Scan for the cell matching the given text and deliver its (x, y) coordinate at center. 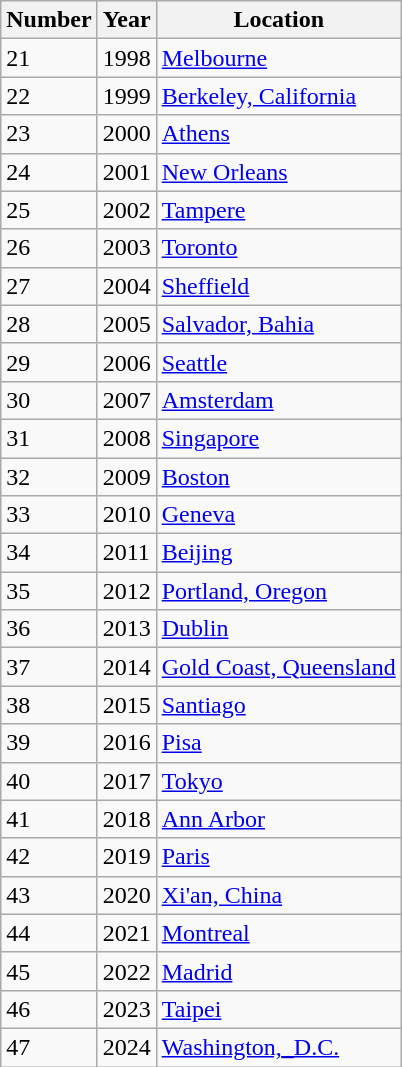
46 (49, 1009)
41 (49, 819)
Taipei (278, 1009)
38 (49, 705)
Year (126, 20)
2019 (126, 857)
2000 (126, 134)
2016 (126, 743)
25 (49, 210)
New Orleans (278, 172)
37 (49, 667)
42 (49, 857)
47 (49, 1047)
21 (49, 58)
2017 (126, 781)
Toronto (278, 248)
2004 (126, 286)
2013 (126, 629)
2007 (126, 400)
35 (49, 591)
Seattle (278, 362)
Melbourne (278, 58)
Salvador, Bahia (278, 324)
44 (49, 933)
40 (49, 781)
2009 (126, 477)
28 (49, 324)
Tokyo (278, 781)
Xi'an, China (278, 895)
2012 (126, 591)
2018 (126, 819)
Beijing (278, 553)
2002 (126, 210)
2024 (126, 1047)
2010 (126, 515)
Santiago (278, 705)
33 (49, 515)
2001 (126, 172)
23 (49, 134)
Location (278, 20)
Singapore (278, 438)
39 (49, 743)
2020 (126, 895)
Gold Coast, Queensland (278, 667)
Berkeley, California (278, 96)
31 (49, 438)
43 (49, 895)
Pisa (278, 743)
22 (49, 96)
Amsterdam (278, 400)
36 (49, 629)
32 (49, 477)
29 (49, 362)
Sheffield (278, 286)
2022 (126, 971)
45 (49, 971)
30 (49, 400)
Boston (278, 477)
26 (49, 248)
Paris (278, 857)
27 (49, 286)
2005 (126, 324)
Geneva (278, 515)
1999 (126, 96)
Tampere (278, 210)
2011 (126, 553)
34 (49, 553)
Washington,_D.C. (278, 1047)
Athens (278, 134)
Dublin (278, 629)
2023 (126, 1009)
Montreal (278, 933)
2021 (126, 933)
2006 (126, 362)
2014 (126, 667)
Portland, Oregon (278, 591)
Number (49, 20)
Ann Arbor (278, 819)
Madrid (278, 971)
2003 (126, 248)
24 (49, 172)
2015 (126, 705)
2008 (126, 438)
1998 (126, 58)
